Scan for the cell matching the given text and deliver its (X, Y) coordinate at center. 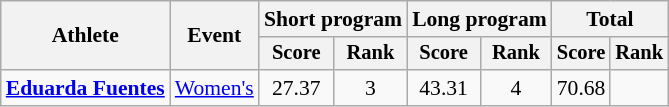
3 (370, 88)
Athlete (86, 36)
70.68 (582, 88)
Short program (333, 19)
Event (214, 36)
Women's (214, 88)
Eduarda Fuentes (86, 88)
27.37 (296, 88)
Total (610, 19)
Long program (480, 19)
4 (516, 88)
43.31 (444, 88)
